Extract the (X, Y) coordinate from the center of the cell holding the provided text.  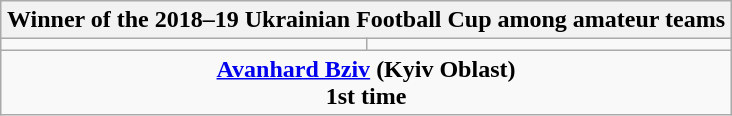
Winner of the 2018–19 Ukrainian Football Cup among amateur teams (366, 20)
Avanhard Bziv (Kyiv Oblast)1st time (366, 82)
